Detect which cell encompasses the target text, then output its (x, y) center coordinate. 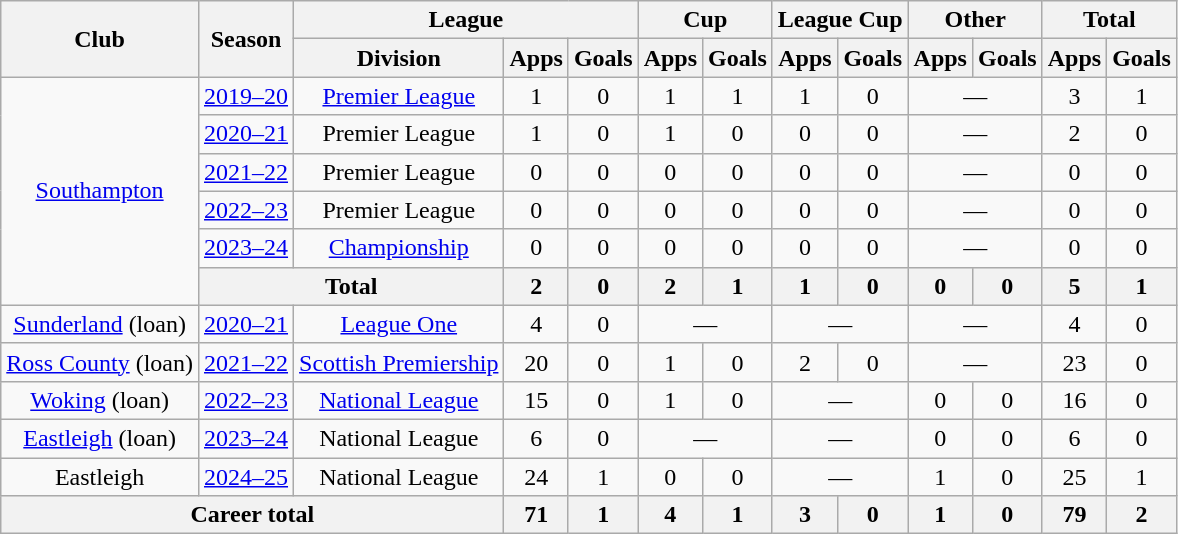
Career total (252, 515)
71 (536, 515)
2019–20 (246, 96)
Championship (399, 248)
League Cup (840, 20)
Eastleigh (loan) (100, 438)
Ross County (loan) (100, 362)
Scottish Premiership (399, 362)
Sunderland (loan) (100, 324)
15 (536, 400)
Division (399, 58)
Southampton (100, 191)
League One (399, 324)
23 (1074, 362)
League (466, 20)
16 (1074, 400)
24 (536, 477)
5 (1074, 286)
Eastleigh (100, 477)
Club (100, 39)
Woking (loan) (100, 400)
Other (975, 20)
20 (536, 362)
Season (246, 39)
Cup (705, 20)
79 (1074, 515)
25 (1074, 477)
2024–25 (246, 477)
